For the text-containing cell, return its midpoint in (x, y) coordinate format. 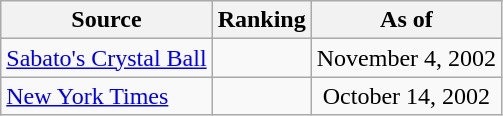
October 14, 2002 (406, 96)
New York Times (106, 96)
Sabato's Crystal Ball (106, 58)
November 4, 2002 (406, 58)
Source (106, 20)
As of (406, 20)
Ranking (262, 20)
